Locate the cell with the specified text and output its (x, y) center coordinate. 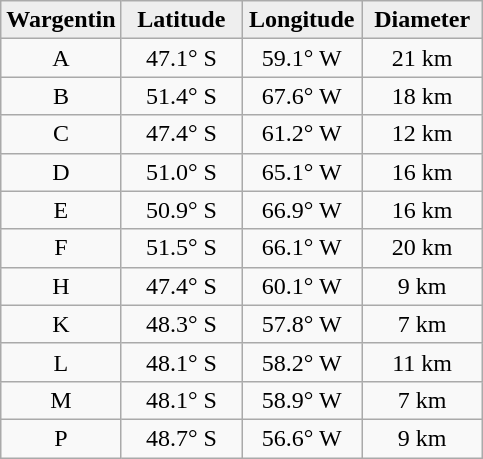
F (61, 248)
51.0° S (181, 172)
K (61, 324)
65.1° W (302, 172)
66.9° W (302, 210)
58.9° W (302, 400)
Longitude (302, 20)
48.7° S (181, 438)
67.6° W (302, 96)
B (61, 96)
Diameter (422, 20)
20 km (422, 248)
L (61, 362)
M (61, 400)
E (61, 210)
58.2° W (302, 362)
50.9° S (181, 210)
60.1° W (302, 286)
Wargentin (61, 20)
21 km (422, 58)
51.5° S (181, 248)
59.1° W (302, 58)
61.2° W (302, 134)
48.3° S (181, 324)
P (61, 438)
D (61, 172)
A (61, 58)
56.6° W (302, 438)
12 km (422, 134)
47.1° S (181, 58)
H (61, 286)
11 km (422, 362)
C (61, 134)
18 km (422, 96)
51.4° S (181, 96)
Latitude (181, 20)
66.1° W (302, 248)
57.8° W (302, 324)
